Provide the [X, Y] coordinate of the cell's center where the given text is located.  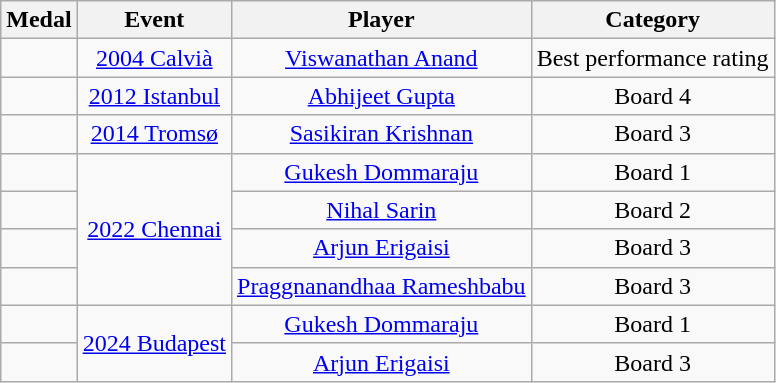
2004 Calvià [154, 58]
2014 Tromsø [154, 134]
Category [652, 20]
Best performance rating [652, 58]
Medal [39, 20]
Player [382, 20]
Sasikiran Krishnan [382, 134]
Abhijeet Gupta [382, 96]
2012 Istanbul [154, 96]
2024 Budapest [154, 343]
Viswanathan Anand [382, 58]
2022 Chennai [154, 229]
Praggnanandhaa Rameshbabu [382, 286]
Board 4 [652, 96]
Board 2 [652, 210]
Event [154, 20]
Nihal Sarin [382, 210]
